Detect which cell encompasses the target text, then output its [x, y] center coordinate. 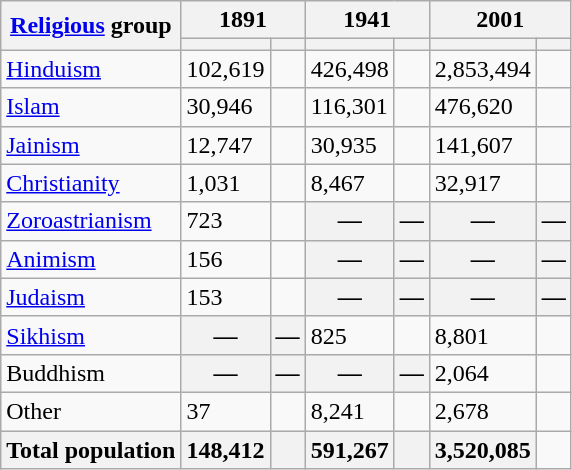
476,620 [482, 107]
37 [226, 411]
Judaism [91, 297]
8,801 [482, 335]
2,064 [482, 373]
8,241 [350, 411]
Islam [91, 107]
3,520,085 [482, 449]
Buddhism [91, 373]
Other [91, 411]
32,917 [482, 183]
30,935 [350, 145]
Christianity [91, 183]
141,607 [482, 145]
8,467 [350, 183]
2,853,494 [482, 69]
Hinduism [91, 69]
Total population [91, 449]
Zoroastrianism [91, 221]
723 [226, 221]
12,747 [226, 145]
116,301 [350, 107]
Animism [91, 259]
825 [350, 335]
153 [226, 297]
1,031 [226, 183]
1891 [243, 20]
1941 [367, 20]
148,412 [226, 449]
30,946 [226, 107]
156 [226, 259]
Jainism [91, 145]
102,619 [226, 69]
2,678 [482, 411]
Religious group [91, 26]
591,267 [350, 449]
2001 [500, 20]
Sikhism [91, 335]
426,498 [350, 69]
